Scan for the cell matching the given text and deliver its (x, y) coordinate at center. 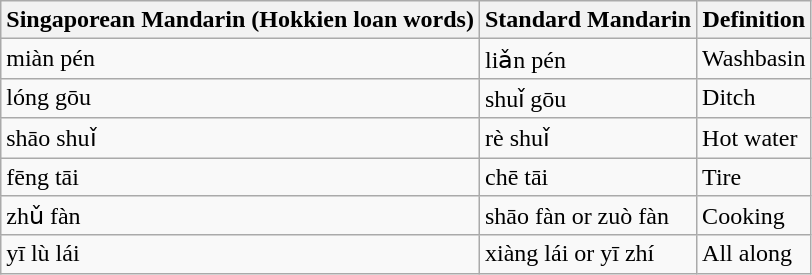
fēng tāi (240, 177)
shāo fàn or zuò fàn (588, 216)
Hot water (754, 138)
All along (754, 254)
Singaporean Mandarin (Hokkien loan words) (240, 20)
rè shuǐ (588, 138)
liǎn pén (588, 59)
Standard Mandarin (588, 20)
Definition (754, 20)
Cooking (754, 216)
zhǔ fàn (240, 216)
Washbasin (754, 59)
Ditch (754, 98)
chē tāi (588, 177)
xiàng lái or yī zhí (588, 254)
shāo shuǐ (240, 138)
Tire (754, 177)
lóng gōu (240, 98)
shuǐ gōu (588, 98)
yī lù lái (240, 254)
miàn pén (240, 59)
